Provide the (X, Y) coordinate of the cell's center where the given text is located.  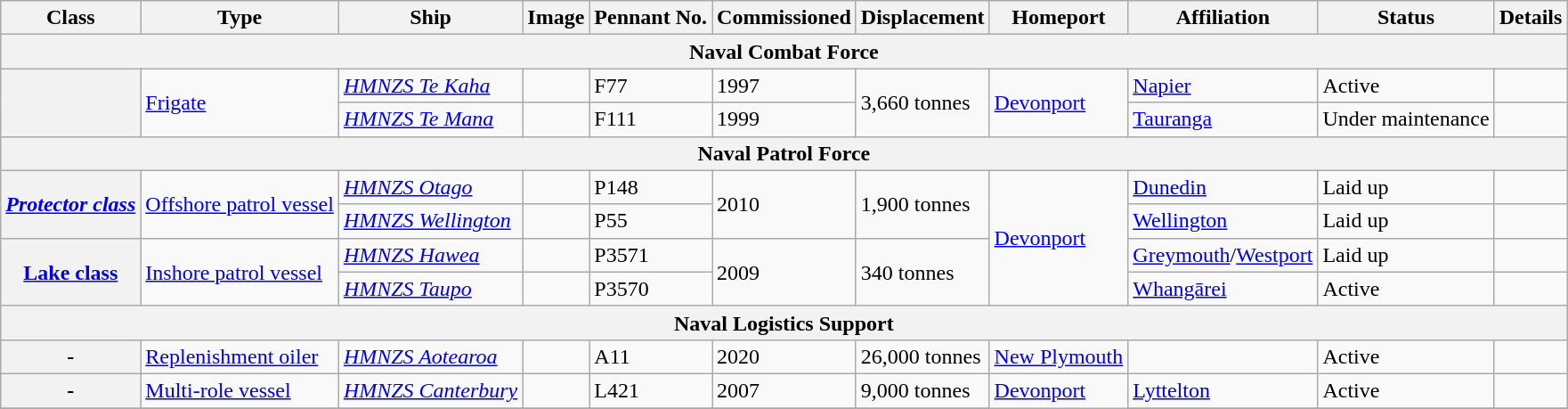
Lake class (71, 272)
Napier (1223, 86)
F111 (651, 119)
A11 (651, 356)
Commissioned (784, 18)
Type (240, 18)
P3571 (651, 255)
26,000 tonnes (922, 356)
Protector class (71, 204)
Inshore patrol vessel (240, 272)
Details (1531, 18)
HMNZS Taupo (430, 289)
2007 (784, 390)
HMNZS Aotearoa (430, 356)
Displacement (922, 18)
2009 (784, 272)
1,900 tonnes (922, 204)
2010 (784, 204)
Naval Logistics Support (784, 323)
HMNZS Otago (430, 187)
Multi-role vessel (240, 390)
Offshore patrol vessel (240, 204)
2020 (784, 356)
Replenishment oiler (240, 356)
Whangārei (1223, 289)
HMNZS Canterbury (430, 390)
Image (556, 18)
Frigate (240, 102)
Lyttelton (1223, 390)
Dunedin (1223, 187)
Pennant No. (651, 18)
L421 (651, 390)
340 tonnes (922, 272)
F77 (651, 86)
Under maintenance (1406, 119)
3,660 tonnes (922, 102)
Naval Patrol Force (784, 153)
HMNZS Te Kaha (430, 86)
Class (71, 18)
Wellington (1223, 221)
Status (1406, 18)
HMNZS Wellington (430, 221)
Affiliation (1223, 18)
Greymouth/Westport (1223, 255)
HMNZS Hawea (430, 255)
Tauranga (1223, 119)
P55 (651, 221)
Naval Combat Force (784, 52)
P3570 (651, 289)
1999 (784, 119)
Ship (430, 18)
Homeport (1059, 18)
9,000 tonnes (922, 390)
P148 (651, 187)
HMNZS Te Mana (430, 119)
1997 (784, 86)
New Plymouth (1059, 356)
